Locate the cell with the specified text and output its [X, Y] center coordinate. 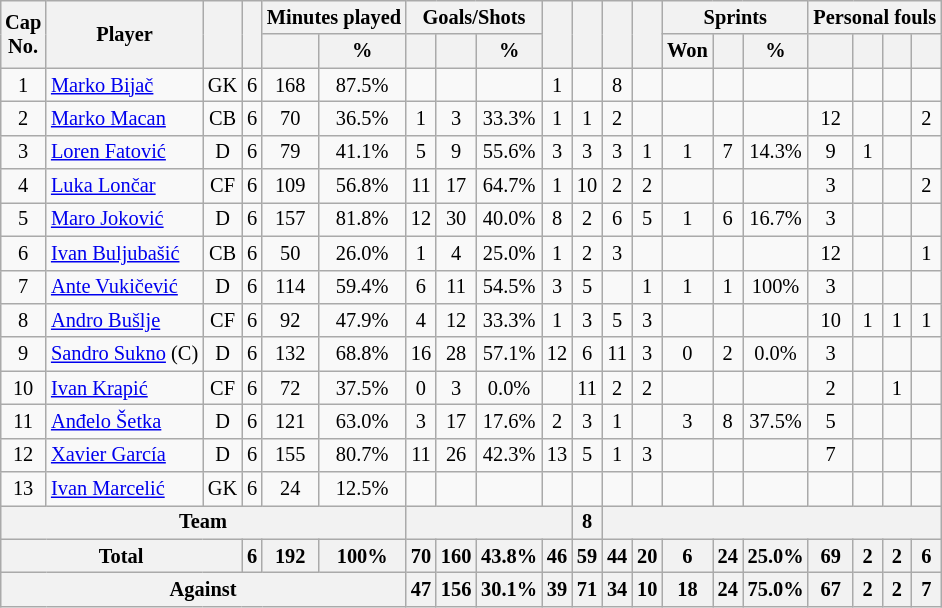
156 [456, 589]
55.6% [509, 152]
28 [456, 354]
41.1% [362, 152]
Ivan Buljubašić [124, 253]
155 [290, 455]
16.7% [776, 219]
Loren Fatović [124, 152]
63.0% [362, 421]
71 [587, 589]
Player [124, 34]
109 [290, 186]
57.1% [509, 354]
54.5% [509, 287]
81.8% [362, 219]
26 [456, 455]
59.4% [362, 287]
36.5% [362, 118]
87.5% [362, 85]
Sandro Sukno (C) [124, 354]
192 [290, 556]
Goals/Shots [474, 17]
157 [290, 219]
47 [421, 589]
30.1% [509, 589]
Ivan Krapić [124, 388]
Sprints [735, 17]
16 [421, 354]
20 [647, 556]
26.0% [362, 253]
39 [557, 589]
64.7% [509, 186]
CapNo. [23, 34]
Minutes played [334, 17]
68.8% [362, 354]
18 [687, 589]
79 [290, 152]
Marko Bijač [124, 85]
47.9% [362, 320]
Marko Macan [124, 118]
Anđelo Šetka [124, 421]
14.3% [776, 152]
Luka Lončar [124, 186]
59 [587, 556]
50 [290, 253]
12.5% [362, 489]
160 [456, 556]
43.8% [509, 556]
72 [290, 388]
40.0% [509, 219]
75.0% [776, 589]
168 [290, 85]
30 [456, 219]
Ante Vukičević [124, 287]
44 [617, 556]
Ivan Marcelić [124, 489]
Maro Joković [124, 219]
67 [830, 589]
Won [687, 51]
Total [121, 556]
46 [557, 556]
132 [290, 354]
Andro Bušlje [124, 320]
Against [203, 589]
80.7% [362, 455]
42.3% [509, 455]
17.6% [509, 421]
34 [617, 589]
Xavier García [124, 455]
56.8% [362, 186]
121 [290, 421]
92 [290, 320]
69 [830, 556]
114 [290, 287]
Personal fouls [874, 17]
Team [203, 522]
